From the cell containing the given text, extract its center point as (x, y) coordinate. 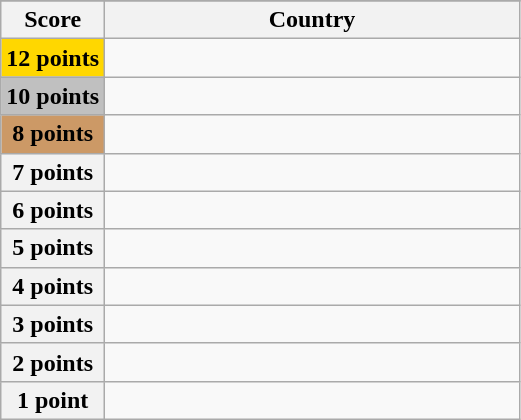
7 points (53, 172)
Score (53, 20)
Country (312, 20)
12 points (53, 58)
5 points (53, 248)
10 points (53, 96)
6 points (53, 210)
8 points (53, 134)
1 point (53, 400)
2 points (53, 362)
4 points (53, 286)
3 points (53, 324)
